From the cell containing the given text, extract its center point as (X, Y) coordinate. 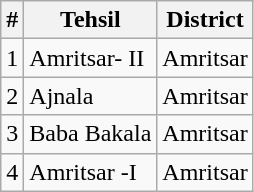
Ajnala (90, 96)
Tehsil (90, 20)
Baba Bakala (90, 134)
District (205, 20)
4 (12, 172)
2 (12, 96)
# (12, 20)
3 (12, 134)
1 (12, 58)
Amritsar -I (90, 172)
Amritsar- II (90, 58)
